Pinpoint the cell where the given text exists, returning its [X, Y] midpoint coordinate. 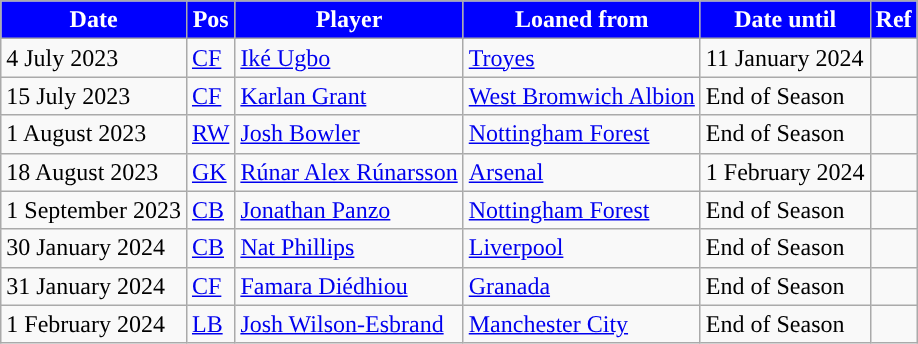
Josh Bowler [349, 134]
Karlan Grant [349, 96]
Josh Wilson-Esbrand [349, 324]
Troyes [582, 58]
11 January 2024 [785, 58]
Pos [210, 20]
Date until [785, 20]
Famara Diédhiou [349, 286]
31 January 2024 [94, 286]
Rúnar Alex Rúnarsson [349, 172]
Nat Phillips [349, 248]
Manchester City [582, 324]
Liverpool [582, 248]
LB [210, 324]
30 January 2024 [94, 248]
Loaned from [582, 20]
Granada [582, 286]
Arsenal [582, 172]
GK [210, 172]
Player [349, 20]
West Bromwich Albion [582, 96]
18 August 2023 [94, 172]
RW [210, 134]
Jonathan Panzo [349, 210]
Date [94, 20]
Ref [894, 20]
Iké Ugbo [349, 58]
1 September 2023 [94, 210]
15 July 2023 [94, 96]
4 July 2023 [94, 58]
1 August 2023 [94, 134]
